Identify which cell holds the provided text, then report its (x, y) central coordinate. 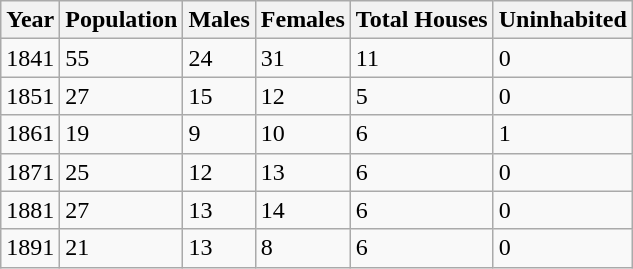
9 (219, 134)
Females (302, 20)
Males (219, 20)
Total Houses (422, 20)
1881 (30, 210)
5 (422, 96)
Population (122, 20)
21 (122, 248)
1861 (30, 134)
31 (302, 58)
1891 (30, 248)
24 (219, 58)
55 (122, 58)
14 (302, 210)
1851 (30, 96)
10 (302, 134)
8 (302, 248)
1 (562, 134)
19 (122, 134)
1841 (30, 58)
Uninhabited (562, 20)
Year (30, 20)
25 (122, 172)
1871 (30, 172)
15 (219, 96)
11 (422, 58)
